For the text-containing cell, return its midpoint in (X, Y) coordinate format. 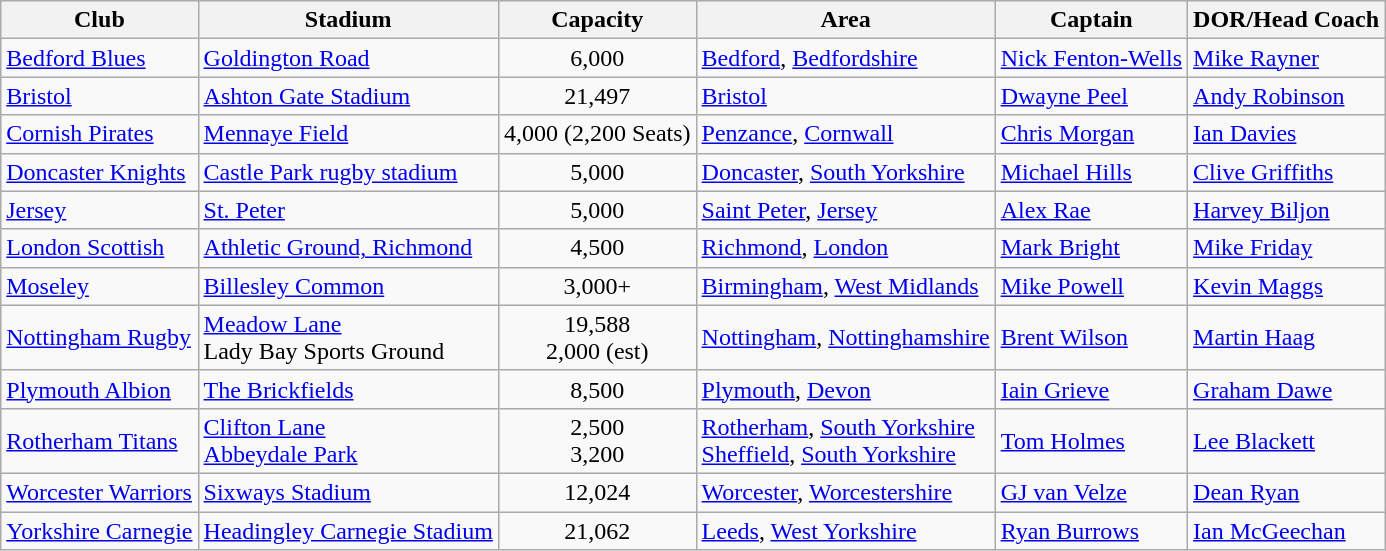
Nottingham, Nottinghamshire (846, 338)
3,000+ (597, 286)
Mark Bright (1091, 248)
Captain (1091, 20)
Doncaster Knights (100, 172)
Chris Morgan (1091, 134)
Dwayne Peel (1091, 96)
Penzance, Cornwall (846, 134)
The Brickfields (348, 389)
Meadow LaneLady Bay Sports Ground (348, 338)
Mennaye Field (348, 134)
Goldington Road (348, 58)
Bedford Blues (100, 58)
Ashton Gate Stadium (348, 96)
Capacity (597, 20)
Lee Blackett (1286, 440)
Athletic Ground, Richmond (348, 248)
Tom Holmes (1091, 440)
Dean Ryan (1286, 492)
Andy Robinson (1286, 96)
Leeds, West Yorkshire (846, 531)
Doncaster, South Yorkshire (846, 172)
4,000 (2,200 Seats) (597, 134)
Mike Rayner (1286, 58)
Nick Fenton-Wells (1091, 58)
Ian Davies (1286, 134)
Jersey (100, 210)
21,062 (597, 531)
12,024 (597, 492)
Saint Peter, Jersey (846, 210)
Iain Grieve (1091, 389)
Clifton LaneAbbeydale Park (348, 440)
Billesley Common (348, 286)
Bedford, Bedfordshire (846, 58)
Yorkshire Carnegie (100, 531)
St. Peter (348, 210)
Birmingham, West Midlands (846, 286)
Worcester, Worcestershire (846, 492)
Sixways Stadium (348, 492)
Clive Griffiths (1286, 172)
Mike Friday (1286, 248)
Cornish Pirates (100, 134)
Worcester Warriors (100, 492)
Rotherham, South YorkshireSheffield, South Yorkshire (846, 440)
Castle Park rugby stadium (348, 172)
Rotherham Titans (100, 440)
Martin Haag (1286, 338)
Ian McGeechan (1286, 531)
London Scottish (100, 248)
Graham Dawe (1286, 389)
Headingley Carnegie Stadium (348, 531)
Club (100, 20)
GJ van Velze (1091, 492)
Ryan Burrows (1091, 531)
Stadium (348, 20)
DOR/Head Coach (1286, 20)
4,500 (597, 248)
Moseley (100, 286)
Harvey Biljon (1286, 210)
19,5882,000 (est) (597, 338)
2,5003,200 (597, 440)
Plymouth Albion (100, 389)
Area (846, 20)
21,497 (597, 96)
Alex Rae (1091, 210)
Kevin Maggs (1286, 286)
Michael Hills (1091, 172)
Mike Powell (1091, 286)
Brent Wilson (1091, 338)
Richmond, London (846, 248)
Nottingham Rugby (100, 338)
Plymouth, Devon (846, 389)
6,000 (597, 58)
8,500 (597, 389)
